Detect which cell encompasses the target text, then output its [X, Y] center coordinate. 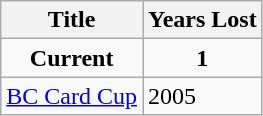
1 [202, 58]
Title [72, 20]
Years Lost [202, 20]
BC Card Cup [72, 96]
Current [72, 58]
2005 [202, 96]
